Identify which cell holds the provided text, then report its [x, y] central coordinate. 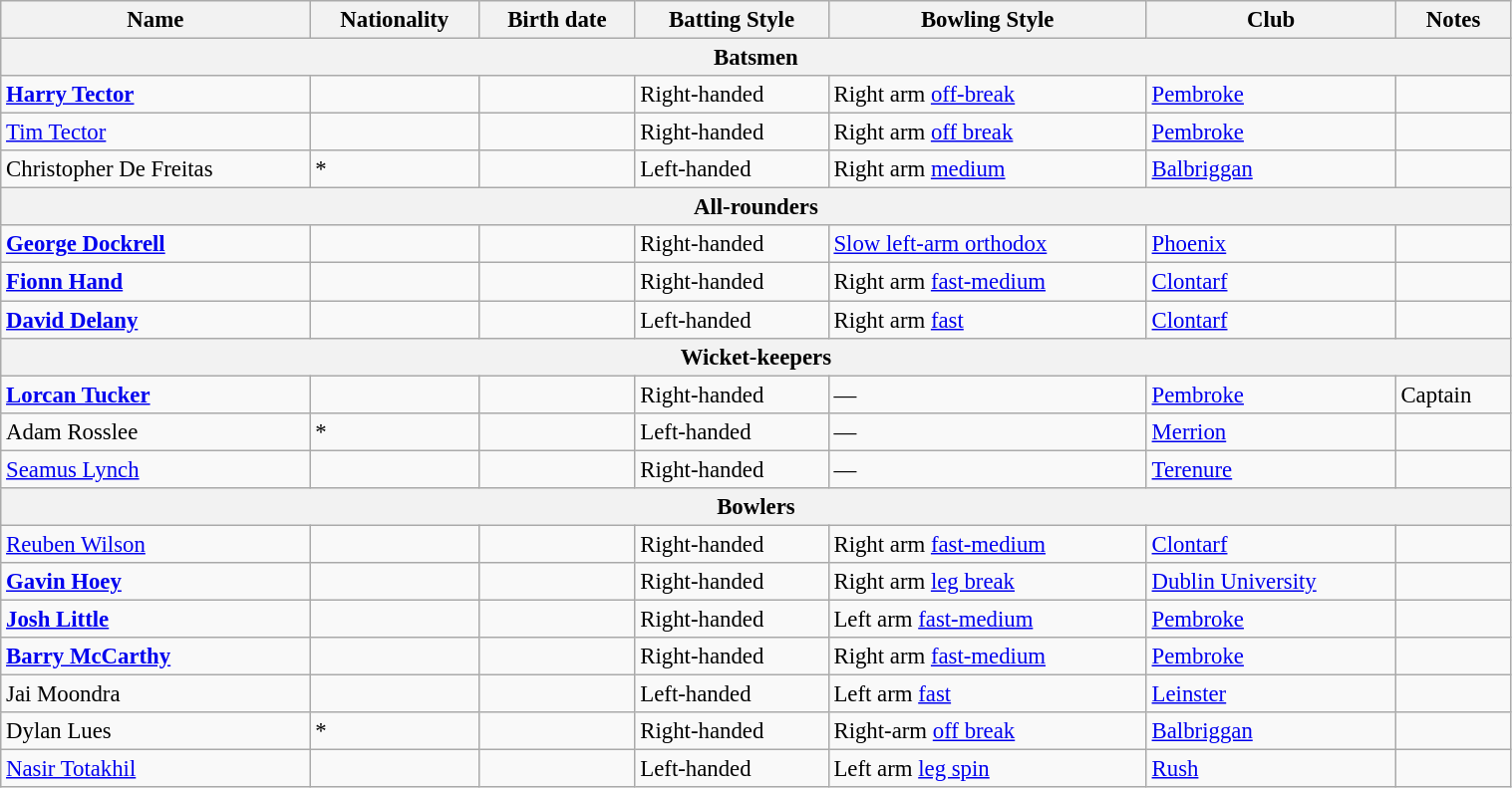
All-rounders [756, 207]
Left arm fast-medium [987, 619]
Right-arm off break [987, 731]
Nasir Totakhil [155, 769]
Right arm off-break [987, 95]
Phoenix [1271, 244]
Right arm leg break [987, 582]
Nationality [395, 20]
Jai Moondra [155, 694]
Rush [1271, 769]
Batting Style [732, 20]
Terenure [1271, 469]
Harry Tector [155, 95]
Bowlers [756, 507]
Gavin Hoey [155, 582]
Right arm off break [987, 132]
Seamus Lynch [155, 469]
Right arm fast [987, 320]
Batsmen [756, 58]
Dylan Lues [155, 731]
Captain [1453, 394]
George Dockrell [155, 244]
Barry McCarthy [155, 657]
Fionn Hand [155, 282]
Right arm medium [987, 169]
Tim Tector [155, 132]
Adam Rosslee [155, 431]
Left arm fast [987, 694]
Name [155, 20]
Left arm leg spin [987, 769]
Club [1271, 20]
Christopher De Freitas [155, 169]
David Delany [155, 320]
Lorcan Tucker [155, 394]
Notes [1453, 20]
Bowling Style [987, 20]
Josh Little [155, 619]
Reuben Wilson [155, 544]
Dublin University [1271, 582]
Leinster [1271, 694]
Merrion [1271, 431]
Slow left-arm orthodox [987, 244]
Birth date [557, 20]
Wicket-keepers [756, 357]
